Extract the [x, y] coordinate from the center of the cell holding the provided text.  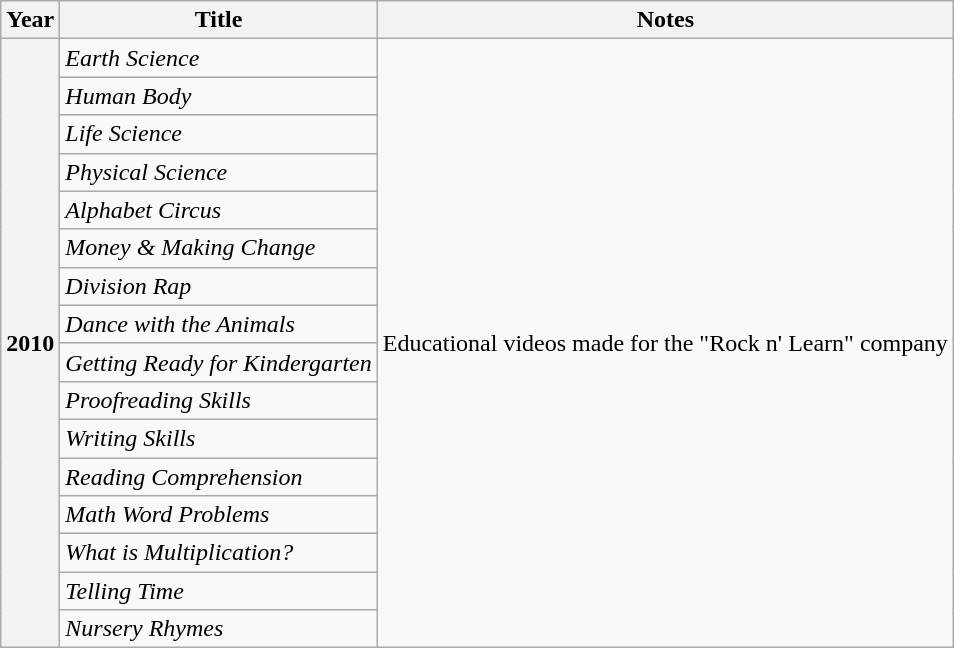
Year [30, 20]
2010 [30, 344]
Human Body [218, 96]
Life Science [218, 134]
Nursery Rhymes [218, 629]
Title [218, 20]
Getting Ready for Kindergarten [218, 362]
Dance with the Animals [218, 324]
Educational videos made for the "Rock n' Learn" company [665, 344]
What is Multiplication? [218, 553]
Alphabet Circus [218, 210]
Proofreading Skills [218, 400]
Reading Comprehension [218, 477]
Math Word Problems [218, 515]
Writing Skills [218, 438]
Money & Making Change [218, 248]
Notes [665, 20]
Physical Science [218, 172]
Earth Science [218, 58]
Telling Time [218, 591]
Division Rap [218, 286]
